Search for the cell housing the specified text and yield its [x, y] center coordinate. 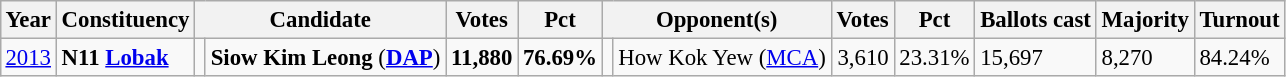
84.24% [1240, 57]
11,880 [482, 57]
Year [28, 20]
Candidate [320, 20]
Siow Kim Leong (DAP) [325, 57]
3,610 [862, 57]
15,697 [1036, 57]
How Kok Yew (MCA) [722, 57]
76.69% [560, 57]
Opponent(s) [716, 20]
Turnout [1240, 20]
Ballots cast [1036, 20]
Majority [1145, 20]
8,270 [1145, 57]
2013 [28, 57]
N11 Lobak [125, 57]
23.31% [934, 57]
Constituency [125, 20]
